Determine the (x, y) coordinate at the center of the cell enclosing the given text.  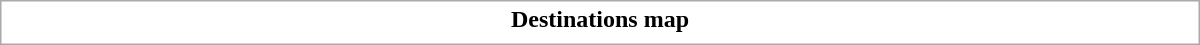
Destinations map (600, 19)
